Return the (X, Y) coordinate for the center point of the cell that contains the specified text.  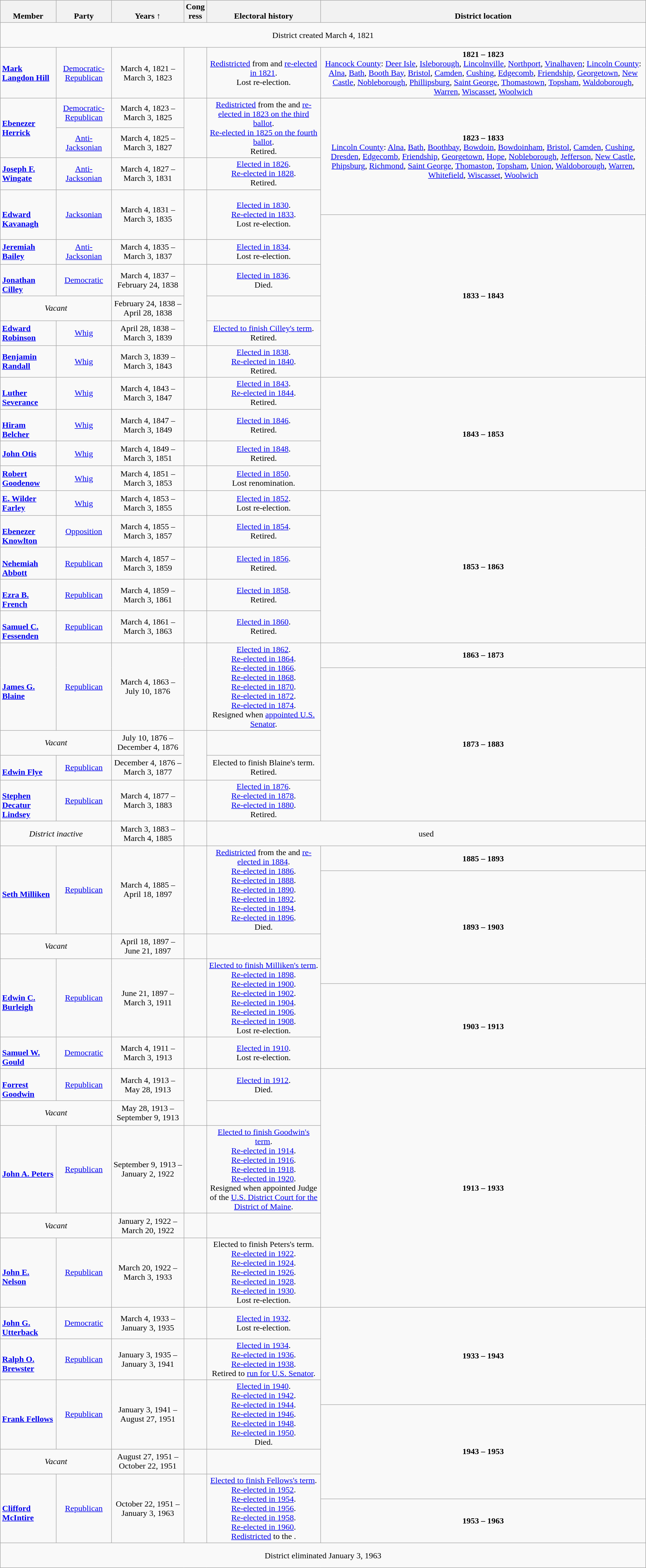
Ezra B. French (28, 595)
District location (483, 12)
Elected in 1843.Re-elected in 1844.Retired. (264, 393)
Elected in 1846.Retired. (264, 425)
March 4, 1911 –March 3, 1913 (148, 1053)
1873 – 1883 (483, 744)
Opposition (84, 531)
Elected in 1848.Retired. (264, 453)
Frank Fellows (28, 1414)
June 21, 1897 –March 3, 1911 (148, 998)
District eliminated January 3, 1963 (323, 1555)
Elected in 1850.Lost renomination. (264, 478)
Seth Milliken (28, 890)
Edwin Flye (28, 768)
Elected in 1838.Re-elected in 1840.Retired. (264, 361)
January 3, 1941 –August 27, 1951 (148, 1414)
Elected in 1860.Retired. (264, 627)
July 10, 1876 –December 4, 1876 (148, 743)
Member (28, 12)
August 27, 1951 –October 22, 1951 (148, 1461)
E. Wilder Farley (28, 503)
March 4, 1885 –April 18, 1897 (148, 890)
Edward Kavanagh (28, 214)
September 9, 1913 –January 2, 1922 (148, 1169)
Redistricted from and re-elected in 1821.Lost re-election. (264, 73)
Edwin C. Burleigh (28, 998)
January 3, 1935 –January 3, 1941 (148, 1359)
March 4, 1827 –March 3, 1831 (148, 174)
1885 – 1893 (483, 859)
March 4, 1857 –March 3, 1859 (148, 563)
March 4, 1843 –March 3, 1847 (148, 393)
December 4, 1876 –March 3, 1877 (148, 768)
February 24, 1838 –April 28, 1838 (148, 308)
Redistricted from the and re-elected in 1823 on the third ballot.Re-elected in 1825 on the fourth ballot.Retired. (264, 128)
John G. Utterback (28, 1323)
March 4, 1853 –March 3, 1855 (148, 503)
Stephen Decatur Lindsey (28, 801)
1943 – 1953 (483, 1452)
March 3, 1883 –March 4, 1885 (148, 834)
1843 – 1853 (483, 434)
Ralph O. Brewster (28, 1359)
Samuel C. Fessenden (28, 627)
Ebenezer Knowlton (28, 531)
John A. Peters (28, 1169)
Elected in 1910.Lost re-election. (264, 1053)
Joseph F. Wingate (28, 174)
March 4, 1861 –March 3, 1863 (148, 627)
April 28, 1838 –March 3, 1839 (148, 333)
April 18, 1897 –June 21, 1897 (148, 946)
Elected in 1836.Died. (264, 280)
1833 – 1843 (483, 296)
March 4, 1847 –March 3, 1849 (148, 425)
Elected to finish Blaine's term.Retired. (264, 768)
March 4, 1933 –January 3, 1935 (148, 1323)
Elected in 1854.Retired. (264, 531)
March 4, 1859 –March 3, 1861 (148, 595)
Clifford McIntire (28, 1508)
Hiram Belcher (28, 425)
March 4, 1835 –March 3, 1837 (148, 252)
1903 – 1913 (483, 1026)
October 22, 1951 –January 3, 1963 (148, 1508)
Ebenezer Herrick (28, 128)
John Otis (28, 453)
Years ↑ (148, 12)
March 4, 1837 –February 24, 1838 (148, 280)
Party (84, 12)
Jacksonian (84, 214)
March 4, 1821 –March 3, 1823 (148, 73)
Elected in 1852.Lost re-election. (264, 503)
Elected in 1858.Retired. (264, 595)
Elected in 1940.Re-elected in 1942.Re-elected in 1944.Re-elected in 1946.Re-elected in 1948.Re-elected in 1950.Died. (264, 1414)
1933 – 1943 (483, 1356)
March 20, 1922 –March 3, 1933 (148, 1272)
District inactive (56, 834)
March 4, 1863 –July 10, 1876 (148, 687)
Elected to finish Fellows's term.Re-elected in 1952.Re-elected in 1954.Re-elected in 1956.Re-elected in 1958.Re-elected in 1960.Redistricted to the . (264, 1508)
Edward Robinson (28, 333)
1853 – 1863 (483, 567)
March 4, 1913 –May 28, 1913 (148, 1085)
Mark Langdon Hill (28, 73)
Elected to finish Peters's term.Re-elected in 1922.Re-elected in 1924.Re-elected in 1926.Re-elected in 1928.Re-elected in 1930.Lost re-election. (264, 1272)
March 4, 1877 –March 3, 1883 (148, 801)
March 4, 1855 –March 3, 1857 (148, 531)
March 4, 1849 –March 3, 1851 (148, 453)
1863 – 1873 (483, 655)
May 28, 1913 –September 9, 1913 (148, 1113)
Forrest Goodwin (28, 1085)
District created March 4, 1821 (323, 35)
Elected in 1932.Lost re-election. (264, 1323)
March 4, 1823 –March 3, 1825 (148, 113)
Nehemiah Abbott (28, 563)
Elected in 1912.Died. (264, 1085)
Elected in 1834.Lost re-election. (264, 252)
Luther Severance (28, 393)
March 4, 1831 –March 3, 1835 (148, 214)
Elected to finish Cilley's term.Retired. (264, 333)
Congress (195, 12)
March 4, 1851 –March 3, 1853 (148, 478)
Elected in 1826.Re-elected in 1828.Retired. (264, 174)
March 4, 1825 –March 3, 1827 (148, 143)
1953 – 1963 (483, 1521)
John E. Nelson (28, 1272)
1913 – 1933 (483, 1188)
March 3, 1839 –March 3, 1843 (148, 361)
Elected in 1876.Re-elected in 1878.Re-elected in 1880.Retired. (264, 801)
Electoral history (264, 12)
Jonathan Cilley (28, 280)
Samuel W. Gould (28, 1053)
1893 – 1903 (483, 927)
Benjamin Randall (28, 361)
used (426, 834)
Jeremiah Bailey (28, 252)
Elected in 1934.Re-elected in 1936.Re-elected in 1938.Retired to run for U.S. Senator. (264, 1359)
Elected in 1830.Re-elected in 1833.Lost re-election. (264, 214)
Elected in 1856.Retired. (264, 563)
James G. Blaine (28, 687)
Robert Goodenow (28, 478)
January 2, 1922 –March 20, 1922 (148, 1226)
